Determine the (X, Y) coordinate at the center of the cell enclosing the given text.  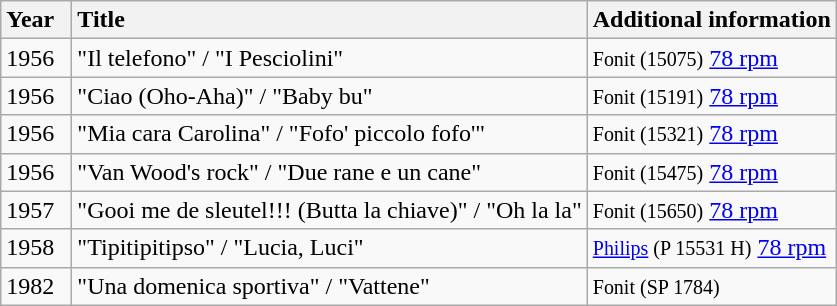
1957 (36, 210)
Fonit (15321) 78 rpm (712, 134)
"Una domenica sportiva" / "Vattene" (330, 286)
Title (330, 20)
Additional information (712, 20)
Philips (P 15531 H) 78 rpm (712, 248)
"Gooi me de sleutel!!! (Butta la chiave)" / "Oh la la" (330, 210)
Fonit (15075) 78 rpm (712, 58)
Fonit (15650) 78 rpm (712, 210)
"Il telefono" / "I Pesciolini" (330, 58)
Year (36, 20)
"Ciao (Oho-Aha)" / "Baby bu" (330, 96)
Fonit (15191) 78 rpm (712, 96)
Fonit (15475) 78 rpm (712, 172)
"Mia cara Carolina" / "Fofo' piccolo fofo'" (330, 134)
1982 (36, 286)
Fonit (SP 1784) (712, 286)
"Tipitipitipso" / "Lucia, Luci" (330, 248)
"Van Wood's rock" / "Due rane e un cane" (330, 172)
1958 (36, 248)
